Search for the cell housing the specified text and yield its (x, y) center coordinate. 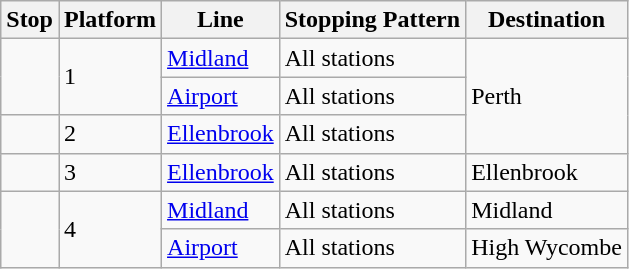
Stopping Pattern (372, 20)
High Wycombe (547, 248)
2 (110, 134)
Platform (110, 20)
4 (110, 229)
1 (110, 77)
Line (221, 20)
Stop (30, 20)
Destination (547, 20)
Perth (547, 96)
3 (110, 172)
